Determine the [X, Y] coordinate at the center of the cell enclosing the given text.  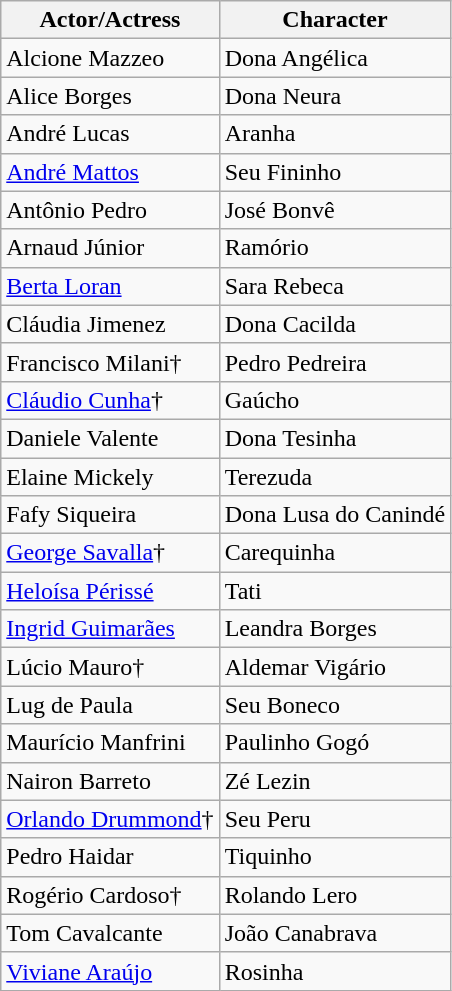
Carequinha [335, 553]
Tati [335, 591]
Zé Lezin [335, 781]
André Mattos [110, 172]
Orlando Drummond† [110, 819]
Seu Peru [335, 819]
Dona Lusa do Canindé [335, 515]
Berta Loran [110, 286]
Ramório [335, 248]
George Savalla† [110, 553]
Rogério Cardoso† [110, 895]
Character [335, 20]
Actor/Actress [110, 20]
Antônio Pedro [110, 210]
Lug de Paula [110, 705]
Sara Rebeca [335, 286]
Maurício Manfrini [110, 743]
Aldemar Vigário [335, 667]
Cláudia Jimenez [110, 324]
Dona Cacilda [335, 324]
Heloísa Périssé [110, 591]
André Lucas [110, 134]
Cláudio Cunha† [110, 400]
Pedro Pedreira [335, 362]
Francisco Milani† [110, 362]
Tom Cavalcante [110, 933]
Alice Borges [110, 96]
Alcione Mazzeo [110, 58]
Dona Angélica [335, 58]
Daniele Valente [110, 438]
Aranha [335, 134]
Gaúcho [335, 400]
Lúcio Mauro† [110, 667]
José Bonvê [335, 210]
Nairon Barreto [110, 781]
Dona Tesinha [335, 438]
Rosinha [335, 971]
Paulinho Gogó [335, 743]
Fafy Siqueira [110, 515]
Seu Fininho [335, 172]
Terezuda [335, 477]
Viviane Araújo [110, 971]
Dona Neura [335, 96]
Rolando Lero [335, 895]
Elaine Mickely [110, 477]
Tiquinho [335, 857]
Ingrid Guimarães [110, 629]
Seu Boneco [335, 705]
João Canabrava [335, 933]
Arnaud Júnior [110, 248]
Pedro Haidar [110, 857]
Leandra Borges [335, 629]
